Scan for the cell matching the given text and deliver its (X, Y) coordinate at center. 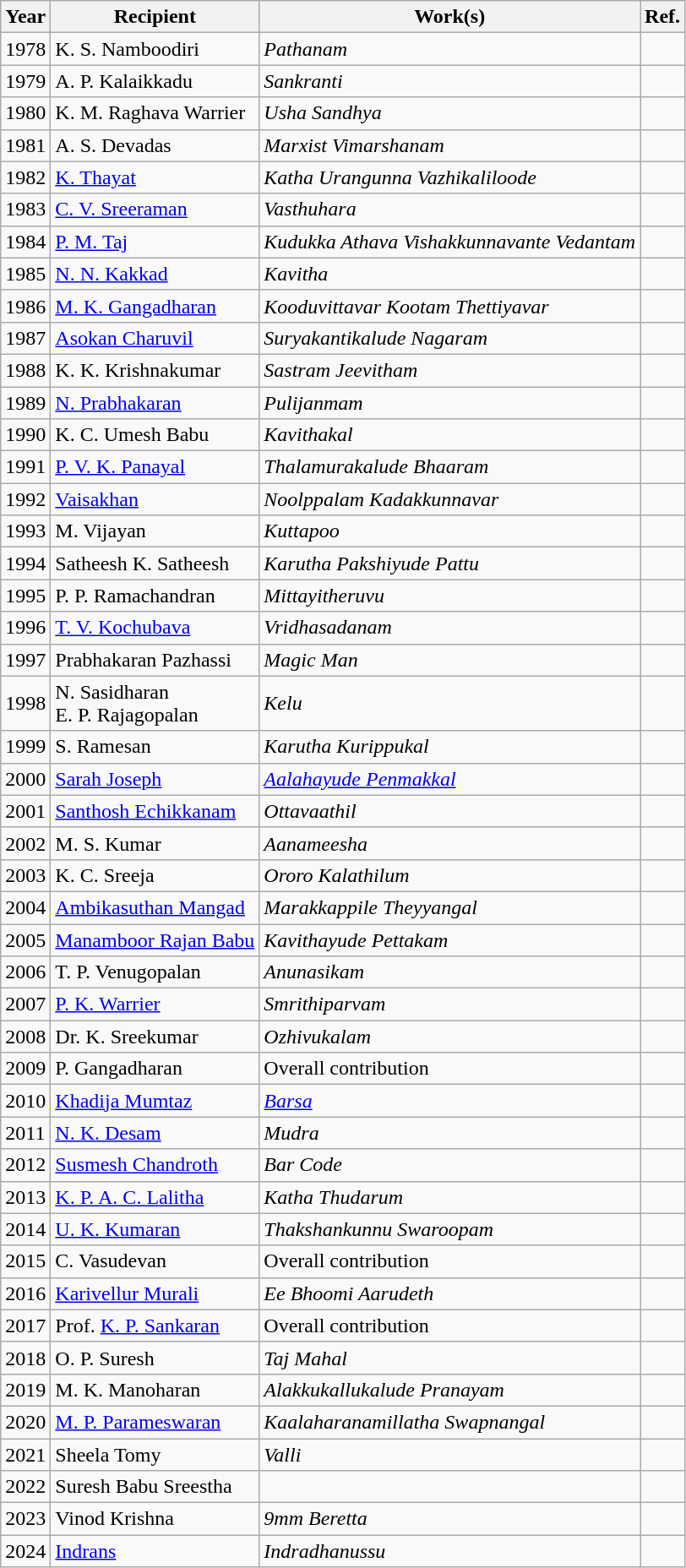
M. Vijayan (155, 531)
N. Prabhakaran (155, 403)
U. K. Kumaran (155, 1229)
2009 (25, 1069)
Ee Bhoomi Aarudeth (449, 1293)
N. K. Desam (155, 1133)
Suresh Babu Sreestha (155, 1487)
2000 (25, 779)
1987 (25, 338)
Mudra (449, 1133)
Kuttapoo (449, 531)
K. C. Sreeja (155, 875)
2019 (25, 1390)
Taj Mahal (449, 1358)
2010 (25, 1101)
Barsa (449, 1101)
Sankranti (449, 81)
Karutha Kurippukal (449, 747)
1980 (25, 113)
1988 (25, 370)
Prabhakaran Pazhassi (155, 660)
Vridhasadanam (449, 628)
2005 (25, 940)
Bar Code (449, 1165)
1993 (25, 531)
K. Thayat (155, 177)
Asokan Charuvil (155, 338)
2008 (25, 1037)
Satheesh K. Satheesh (155, 563)
Thalamurakalude Bhaaram (449, 467)
Ottavaathil (449, 811)
1997 (25, 660)
1986 (25, 306)
Indrans (155, 1551)
2001 (25, 811)
Marxist Vimarshanam (449, 145)
1999 (25, 747)
Manamboor Rajan Babu (155, 940)
O. P. Suresh (155, 1358)
S. Ramesan (155, 747)
Noolppalam Kadakkunnavar (449, 499)
Sarah Joseph (155, 779)
1981 (25, 145)
P. M. Taj (155, 242)
Aanameesha (449, 843)
2006 (25, 972)
1984 (25, 242)
Kavitha (449, 274)
2012 (25, 1165)
Thakshankunnu Swaroopam (449, 1229)
Karivellur Murali (155, 1293)
Ref. (662, 17)
1985 (25, 274)
2023 (25, 1519)
P. K. Warrier (155, 1004)
P. Gangadharan (155, 1069)
P. P. Ramachandran (155, 596)
Pathanam (449, 49)
Alakkukallukalude Pranayam (449, 1390)
K. P. A. C. Lalitha (155, 1197)
Anunasikam (449, 972)
Kelu (449, 703)
Ororo Kalathilum (449, 875)
Khadija Mumtaz (155, 1101)
Katha Urangunna Vazhikaliloode (449, 177)
Susmesh Chandroth (155, 1165)
Kooduvittavar Kootam Thettiyavar (449, 306)
2011 (25, 1133)
2002 (25, 843)
Ozhivukalam (449, 1037)
N. SasidharanE. P. Rajagopalan (155, 703)
Indradhanussu (449, 1551)
Sastram Jeevitham (449, 370)
1989 (25, 403)
2018 (25, 1358)
C. V. Sreeraman (155, 210)
A. S. Devadas (155, 145)
Smrithiparvam (449, 1004)
K. M. Raghava Warrier (155, 113)
1995 (25, 596)
2015 (25, 1261)
1998 (25, 703)
Work(s) (449, 17)
2007 (25, 1004)
2016 (25, 1293)
N. N. Kakkad (155, 274)
Prof. K. P. Sankaran (155, 1326)
Year (25, 17)
Magic Man (449, 660)
2013 (25, 1197)
Usha Sandhya (449, 113)
1994 (25, 563)
T. P. Venugopalan (155, 972)
Vinod Krishna (155, 1519)
Aalahayude Penmakkal (449, 779)
K. C. Umesh Babu (155, 435)
Pulijanmam (449, 403)
Karutha Pakshiyude Pattu (449, 563)
9mm Beretta (449, 1519)
Valli (449, 1454)
1996 (25, 628)
Recipient (155, 17)
Santhosh Echikkanam (155, 811)
Kavithayude Pettakam (449, 940)
2017 (25, 1326)
Marakkappile Theyyangal (449, 907)
1991 (25, 467)
1978 (25, 49)
Kaalaharanamillatha Swapnangal (449, 1422)
Kavithakal (449, 435)
K. S. Namboodiri (155, 49)
1990 (25, 435)
M. S. Kumar (155, 843)
Mittayitheruvu (449, 596)
2003 (25, 875)
1982 (25, 177)
1979 (25, 81)
K. K. Krishnakumar (155, 370)
M. P. Parameswaran (155, 1422)
M. K. Gangadharan (155, 306)
Dr. K. Sreekumar (155, 1037)
Kudukka Athava Vishakkunnavante Vedantam (449, 242)
2024 (25, 1551)
2014 (25, 1229)
Suryakantikalude Nagaram (449, 338)
C. Vasudevan (155, 1261)
2022 (25, 1487)
2020 (25, 1422)
Vaisakhan (155, 499)
M. K. Manoharan (155, 1390)
Katha Thudarum (449, 1197)
1992 (25, 499)
Ambikasuthan Mangad (155, 907)
1983 (25, 210)
Sheela Tomy (155, 1454)
P. V. K. Panayal (155, 467)
A. P. Kalaikkadu (155, 81)
2021 (25, 1454)
T. V. Kochubava (155, 628)
Vasthuhara (449, 210)
2004 (25, 907)
